Return [X, Y] of the center of cell containing provided text 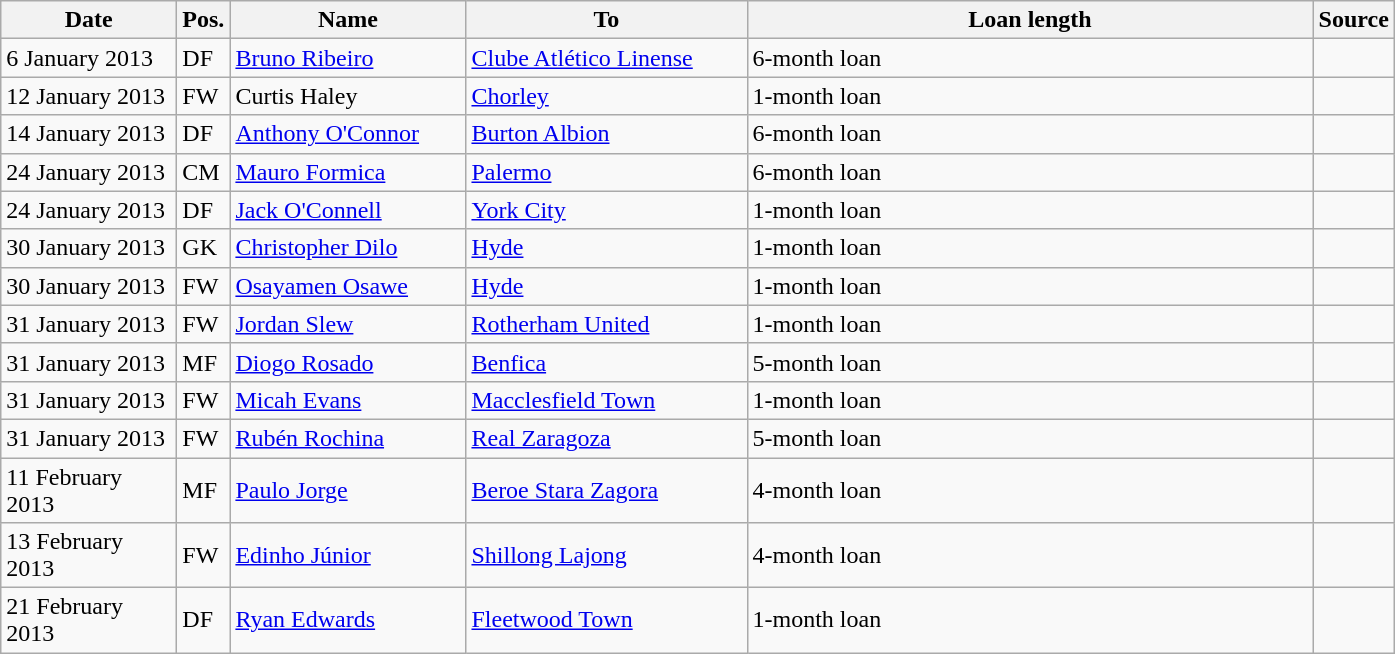
Jordan Slew [348, 324]
Osayamen Osawe [348, 286]
Name [348, 20]
Bruno Ribeiro [348, 58]
Real Zaragoza [606, 438]
Macclesfield Town [606, 400]
Beroe Stara Zagora [606, 490]
6 January 2013 [89, 58]
12 January 2013 [89, 96]
Clube Atlético Linense [606, 58]
Paulo Jorge [348, 490]
Mauro Formica [348, 172]
Diogo Rosado [348, 362]
Palermo [606, 172]
11 February 2013 [89, 490]
York City [606, 210]
Source [1354, 20]
Pos. [204, 20]
Shillong Lajong [606, 556]
14 January 2013 [89, 134]
Date [89, 20]
To [606, 20]
Micah Evans [348, 400]
Chorley [606, 96]
Rotherham United [606, 324]
Jack O'Connell [348, 210]
21 February 2013 [89, 620]
Rubén Rochina [348, 438]
Edinho Júnior [348, 556]
CM [204, 172]
Loan length [1030, 20]
Curtis Haley [348, 96]
GK [204, 248]
Benfica [606, 362]
Ryan Edwards [348, 620]
Fleetwood Town [606, 620]
Anthony O'Connor [348, 134]
Burton Albion [606, 134]
Christopher Dilo [348, 248]
13 February 2013 [89, 556]
